Identify which cell holds the provided text, then report its [x, y] central coordinate. 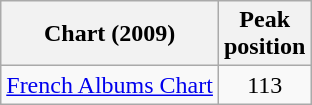
Peakposition [264, 34]
Chart (2009) [110, 34]
113 [264, 85]
French Albums Chart [110, 85]
